Scan for the cell matching the given text and deliver its [x, y] coordinate at center. 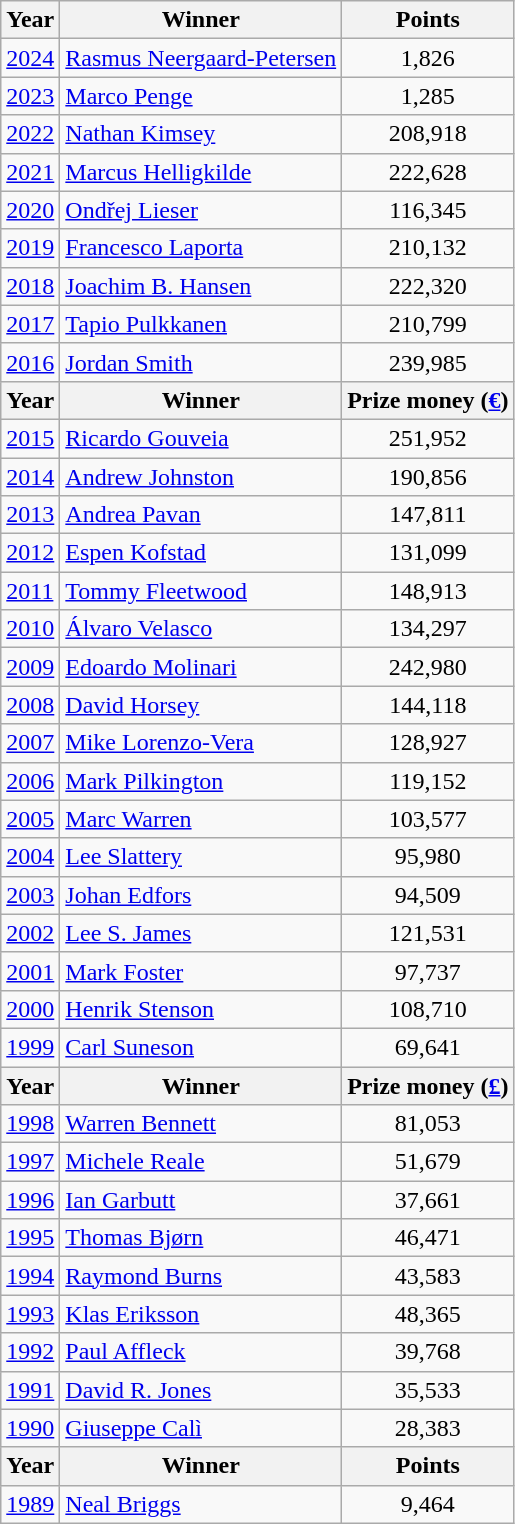
Paul Affleck [201, 1352]
2016 [30, 362]
2007 [30, 743]
2024 [30, 58]
1997 [30, 1162]
2012 [30, 553]
2020 [30, 210]
2021 [30, 172]
Klas Eriksson [201, 1314]
Lee Slattery [201, 857]
239,985 [428, 362]
9,464 [428, 1504]
Lee S. James [201, 933]
David Horsey [201, 705]
116,345 [428, 210]
Marco Penge [201, 96]
51,679 [428, 1162]
2017 [30, 324]
2013 [30, 515]
148,913 [428, 591]
2019 [30, 248]
1,826 [428, 58]
Rasmus Neergaard-Petersen [201, 58]
2015 [30, 438]
1991 [30, 1390]
Prize money (€) [428, 400]
David R. Jones [201, 1390]
1993 [30, 1314]
210,132 [428, 248]
69,641 [428, 1047]
Thomas Bjørn [201, 1238]
190,856 [428, 477]
Francesco Laporta [201, 248]
208,918 [428, 134]
Andrea Pavan [201, 515]
Mark Foster [201, 971]
134,297 [428, 629]
28,383 [428, 1428]
Giuseppe Calì [201, 1428]
43,583 [428, 1276]
Prize money (£) [428, 1085]
2023 [30, 96]
39,768 [428, 1352]
Ian Garbutt [201, 1200]
121,531 [428, 933]
108,710 [428, 1009]
95,980 [428, 857]
1989 [30, 1504]
Ondřej Lieser [201, 210]
Ricardo Gouveia [201, 438]
37,661 [428, 1200]
Henrik Stenson [201, 1009]
Carl Suneson [201, 1047]
2009 [30, 667]
1995 [30, 1238]
2022 [30, 134]
Warren Bennett [201, 1124]
2018 [30, 286]
119,152 [428, 781]
2004 [30, 857]
242,980 [428, 667]
Edoardo Molinari [201, 667]
103,577 [428, 819]
Andrew Johnston [201, 477]
Joachim B. Hansen [201, 286]
Neal Briggs [201, 1504]
144,118 [428, 705]
46,471 [428, 1238]
Tommy Fleetwood [201, 591]
Jordan Smith [201, 362]
2014 [30, 477]
128,927 [428, 743]
Mike Lorenzo-Vera [201, 743]
2002 [30, 933]
Raymond Burns [201, 1276]
1996 [30, 1200]
222,320 [428, 286]
2003 [30, 895]
Johan Edfors [201, 895]
2011 [30, 591]
Espen Kofstad [201, 553]
2000 [30, 1009]
210,799 [428, 324]
251,952 [428, 438]
81,053 [428, 1124]
222,628 [428, 172]
1,285 [428, 96]
147,811 [428, 515]
Marcus Helligkilde [201, 172]
94,509 [428, 895]
2005 [30, 819]
Tapio Pulkkanen [201, 324]
48,365 [428, 1314]
Mark Pilkington [201, 781]
2010 [30, 629]
1994 [30, 1276]
Nathan Kimsey [201, 134]
1998 [30, 1124]
2006 [30, 781]
1992 [30, 1352]
2008 [30, 705]
Marc Warren [201, 819]
131,099 [428, 553]
1990 [30, 1428]
Álvaro Velasco [201, 629]
97,737 [428, 971]
1999 [30, 1047]
Michele Reale [201, 1162]
35,533 [428, 1390]
2001 [30, 971]
